Find where the given text appears and provide that cell's center as (x, y) coordinate. 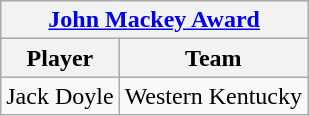
John Mackey Award (154, 20)
Player (60, 58)
Jack Doyle (60, 96)
Team (213, 58)
Western Kentucky (213, 96)
